Identify which cell holds the provided text, then report its [x, y] central coordinate. 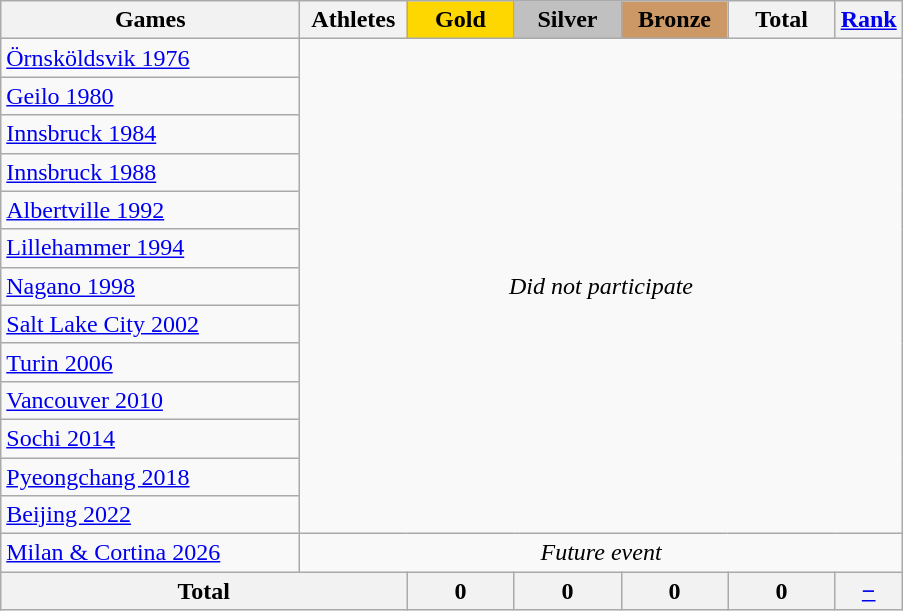
Innsbruck 1988 [150, 172]
Athletes [354, 20]
Rank [868, 20]
Vancouver 2010 [150, 400]
Games [150, 20]
Turin 2006 [150, 362]
Nagano 1998 [150, 286]
Beijing 2022 [150, 515]
Innsbruck 1984 [150, 134]
Sochi 2014 [150, 438]
Örnsköldsvik 1976 [150, 58]
Salt Lake City 2002 [150, 324]
Gold [460, 20]
Lillehammer 1994 [150, 248]
Did not participate [601, 286]
Albertville 1992 [150, 210]
Bronze [674, 20]
Future event [601, 553]
Milan & Cortina 2026 [150, 553]
Silver [568, 20]
Pyeongchang 2018 [150, 477]
Geilo 1980 [150, 96]
− [868, 591]
